Pinpoint the cell where the given text exists, returning its (X, Y) midpoint coordinate. 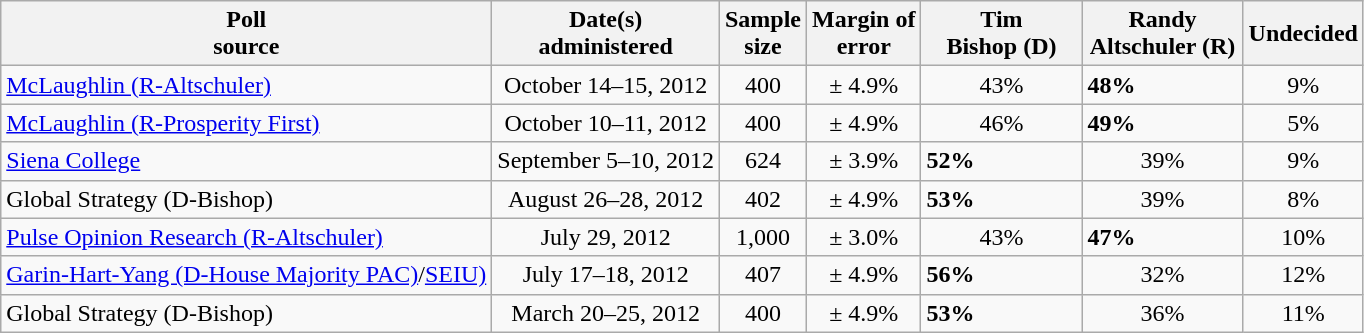
McLaughlin (R-Altschuler) (246, 85)
± 3.0% (864, 237)
Garin-Hart-Yang (D-House Majority PAC)/SEIU) (246, 275)
32% (1162, 275)
48% (1162, 85)
5% (1303, 123)
RandyAltschuler (R) (1162, 34)
July 17–18, 2012 (606, 275)
402 (762, 199)
8% (1303, 199)
47% (1162, 237)
624 (762, 161)
11% (1303, 313)
± 3.9% (864, 161)
August 26–28, 2012 (606, 199)
Margin oferror (864, 34)
Date(s)administered (606, 34)
Pulse Opinion Research (R-Altschuler) (246, 237)
TimBishop (D) (1002, 34)
July 29, 2012 (606, 237)
46% (1002, 123)
407 (762, 275)
10% (1303, 237)
Siena College (246, 161)
49% (1162, 123)
March 20–25, 2012 (606, 313)
1,000 (762, 237)
Pollsource (246, 34)
October 10–11, 2012 (606, 123)
McLaughlin (R-Prosperity First) (246, 123)
56% (1002, 275)
Undecided (1303, 34)
12% (1303, 275)
36% (1162, 313)
52% (1002, 161)
September 5–10, 2012 (606, 161)
October 14–15, 2012 (606, 85)
Samplesize (762, 34)
